Detect which cell encompasses the target text, then output its [x, y] center coordinate. 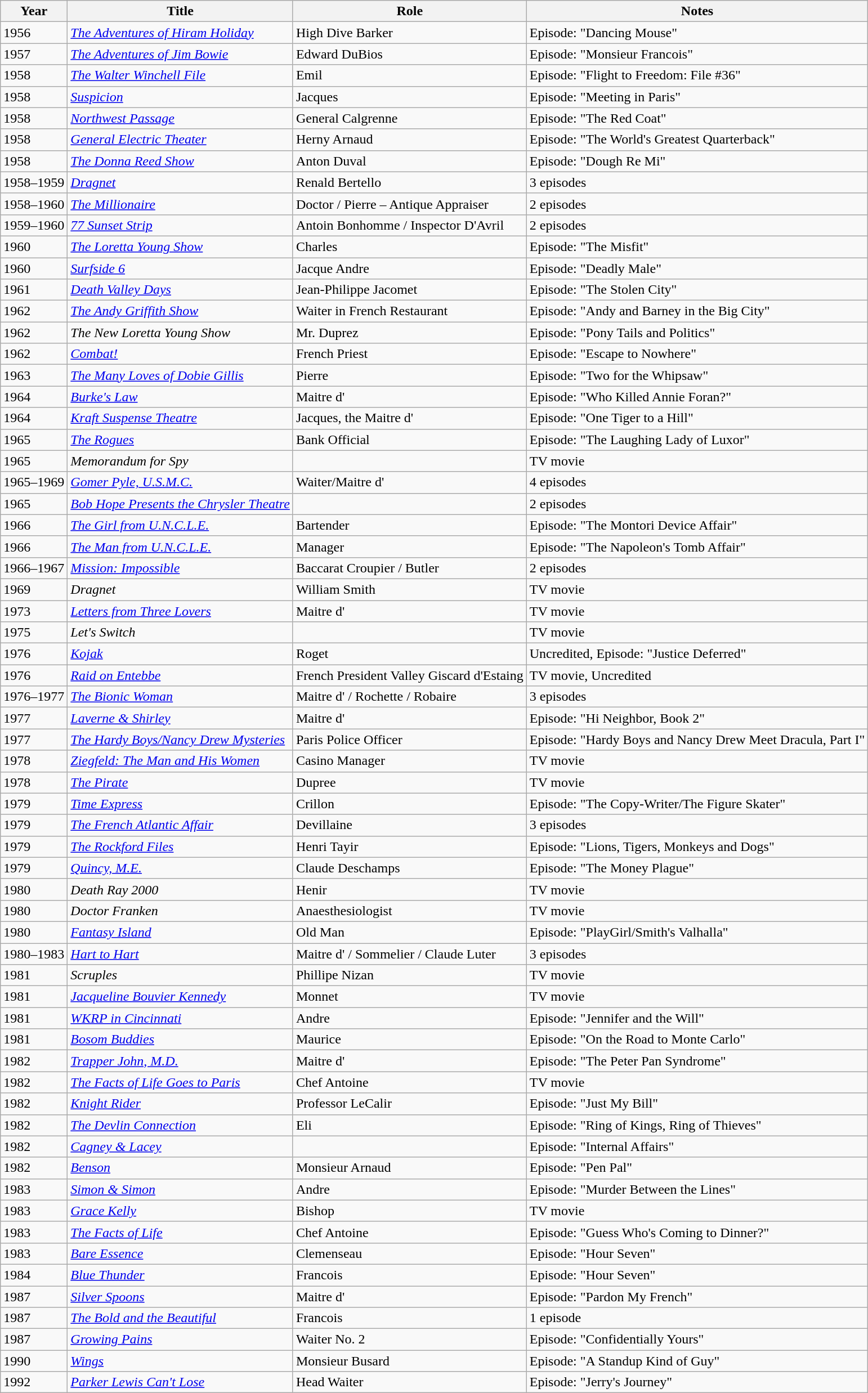
Raid on Entebbe [180, 675]
French Priest [410, 354]
Old Man [410, 932]
Waiter No. 2 [410, 1340]
Casino Manager [410, 761]
Uncredited, Episode: "Justice Deferred" [697, 654]
Death Ray 2000 [180, 889]
Letters from Three Lovers [180, 611]
Episode: "Ring of Kings, Ring of Thieves" [697, 1125]
1959–1960 [34, 225]
The Bold and the Beautiful [180, 1318]
Jacque Andre [410, 268]
The Man from U.N.C.L.E. [180, 547]
The Adventures of Hiram Holiday [180, 33]
The Andy Griffith Show [180, 311]
Renald Bertello [410, 182]
Episode: "The Money Plague" [697, 868]
The Loretta Young Show [180, 247]
Mission: Impossible [180, 568]
Scruples [180, 975]
Episode: "The Stolen City" [697, 290]
Episode: "Confidentially Yours" [697, 1340]
Simon & Simon [180, 1189]
The Walter Winchell File [180, 75]
Pierre [410, 375]
Year [34, 11]
The Facts of Life Goes to Paris [180, 1082]
Herny Arnaud [410, 140]
TV movie, Uncredited [697, 675]
Parker Lewis Can't Lose [180, 1382]
French President Valley Giscard d'Estaing [410, 675]
Death Valley Days [180, 290]
Episode: "A Standup Kind of Guy" [697, 1361]
Bob Hope Presents the Chrysler Theatre [180, 504]
Hart to Hart [180, 954]
Episode: "PlayGirl/Smith's Valhalla" [697, 932]
Episode: "The Napoleon's Tomb Affair" [697, 547]
Episode: "The Montori Device Affair" [697, 525]
The New Loretta Young Show [180, 333]
1984 [34, 1275]
1980–1983 [34, 954]
Monsieur Busard [410, 1361]
4 episodes [697, 482]
Laverne & Shirley [180, 718]
Eli [410, 1125]
The Millionaire [180, 204]
Fantasy Island [180, 932]
1990 [34, 1361]
Episode: "Deadly Male" [697, 268]
Knight Rider [180, 1104]
Episode: "On the Road to Monte Carlo" [697, 1040]
Doctor / Pierre – Antique Appraiser [410, 204]
The Many Loves of Dobie Gillis [180, 375]
Jacques, the Maitre d' [410, 418]
Maitre d' / Sommelier / Claude Luter [410, 954]
Episode: "Pardon My French" [697, 1296]
The Facts of Life [180, 1232]
William Smith [410, 589]
WKRP in Cincinnati [180, 1018]
Ziegfeld: The Man and His Women [180, 761]
Episode: "Jerry's Journey" [697, 1382]
Maitre d' / Rochette / Robaire [410, 697]
Episode: "Pony Tails and Politics" [697, 333]
Jean-Philippe Jacomet [410, 290]
1963 [34, 375]
Episode: "The World's Greatest Quarterback" [697, 140]
Episode: "Andy and Barney in the Big City" [697, 311]
Time Express [180, 804]
1992 [34, 1382]
The French Atlantic Affair [180, 825]
Bank Official [410, 440]
Suspicion [180, 97]
Doctor Franken [180, 911]
1961 [34, 290]
Combat! [180, 354]
1958–1960 [34, 204]
Crillon [410, 804]
Episode: "Hi Neighbor, Book 2" [697, 718]
Episode: "Escape to Nowhere" [697, 354]
Episode: "The Copy-Writer/The Figure Skater" [697, 804]
Emil [410, 75]
Phillipe Nizan [410, 975]
Devillaine [410, 825]
Episode: "Internal Affairs" [697, 1146]
Henir [410, 889]
Grace Kelly [180, 1211]
Trapper John, M.D. [180, 1061]
Bartender [410, 525]
Episode: "Just My Bill" [697, 1104]
Episode: "Dancing Mouse" [697, 33]
Kojak [180, 654]
Head Waiter [410, 1382]
Manager [410, 547]
Cagney & Lacey [180, 1146]
Episode: "Hardy Boys and Nancy Drew Meet Dracula, Part I" [697, 740]
Edward DuBios [410, 54]
Burke's Law [180, 397]
1976–1977 [34, 697]
Paris Police Officer [410, 740]
Kraft Suspense Theatre [180, 418]
Episode: "Pen Pal" [697, 1168]
Episode: "The Misfit" [697, 247]
High Dive Barker [410, 33]
Monnet [410, 997]
Clemenseau [410, 1253]
Memorandum for Spy [180, 461]
Silver Spoons [180, 1296]
Charles [410, 247]
Jacques [410, 97]
The Adventures of Jim Bowie [180, 54]
Waiter in French Restaurant [410, 311]
Episode: "Murder Between the Lines" [697, 1189]
1969 [34, 589]
The Devlin Connection [180, 1125]
77 Sunset Strip [180, 225]
Episode: "Jennifer and the Will" [697, 1018]
Monsieur Arnaud [410, 1168]
Growing Pains [180, 1340]
The Hardy Boys/Nancy Drew Mysteries [180, 740]
Roget [410, 654]
The Rogues [180, 440]
Northwest Passage [180, 118]
Waiter/Maitre d' [410, 482]
Episode: "The Peter Pan Syndrome" [697, 1061]
Antoin Bonhomme / Inspector D'Avril [410, 225]
Benson [180, 1168]
Let's Switch [180, 633]
Episode: "Who Killed Annie Foran?" [697, 397]
Role [410, 11]
Episode: "The Red Coat" [697, 118]
The Rockford Files [180, 846]
1975 [34, 633]
1966–1967 [34, 568]
The Bionic Woman [180, 697]
1956 [34, 33]
Episode: "The Laughing Lady of Luxor" [697, 440]
Baccarat Croupier / Butler [410, 568]
General Electric Theater [180, 140]
Wings [180, 1361]
Bare Essence [180, 1253]
Episode: "Two for the Whipsaw" [697, 375]
1 episode [697, 1318]
Blue Thunder [180, 1275]
Quincy, M.E. [180, 868]
Henri Tayir [410, 846]
1958–1959 [34, 182]
Gomer Pyle, U.S.M.C. [180, 482]
Professor LeCalir [410, 1104]
Surfside 6 [180, 268]
Episode: "Lions, Tigers, Monkeys and Dogs" [697, 846]
1957 [34, 54]
Dupree [410, 782]
The Pirate [180, 782]
Episode: "Meeting in Paris" [697, 97]
Jacqueline Bouvier Kennedy [180, 997]
Title [180, 11]
Episode: "Flight to Freedom: File #36" [697, 75]
Mr. Duprez [410, 333]
Claude Deschamps [410, 868]
1973 [34, 611]
Episode: "Dough Re Mi" [697, 161]
Bishop [410, 1211]
Anaesthesiologist [410, 911]
General Calgrenne [410, 118]
Episode: "Guess Who's Coming to Dinner?" [697, 1232]
Maurice [410, 1040]
Notes [697, 11]
1965–1969 [34, 482]
The Girl from U.N.C.L.E. [180, 525]
Bosom Buddies [180, 1040]
Episode: "One Tiger to a Hill" [697, 418]
The Donna Reed Show [180, 161]
Episode: "Monsieur Francois" [697, 54]
Anton Duval [410, 161]
